Capture the cell that displays the provided text and extract its (x, y) central coordinate. 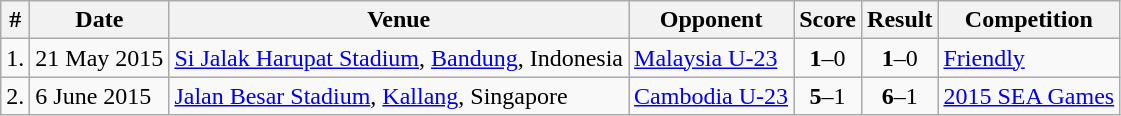
Venue (399, 20)
Competition (1029, 20)
Result (900, 20)
Cambodia U-23 (712, 96)
# (16, 20)
Si Jalak Harupat Stadium, Bandung, Indonesia (399, 58)
Malaysia U-23 (712, 58)
6 June 2015 (100, 96)
Date (100, 20)
2. (16, 96)
6–1 (900, 96)
Jalan Besar Stadium, Kallang, Singapore (399, 96)
Score (828, 20)
Opponent (712, 20)
5–1 (828, 96)
Friendly (1029, 58)
2015 SEA Games (1029, 96)
21 May 2015 (100, 58)
1. (16, 58)
